Capture the cell that displays the provided text and extract its (x, y) central coordinate. 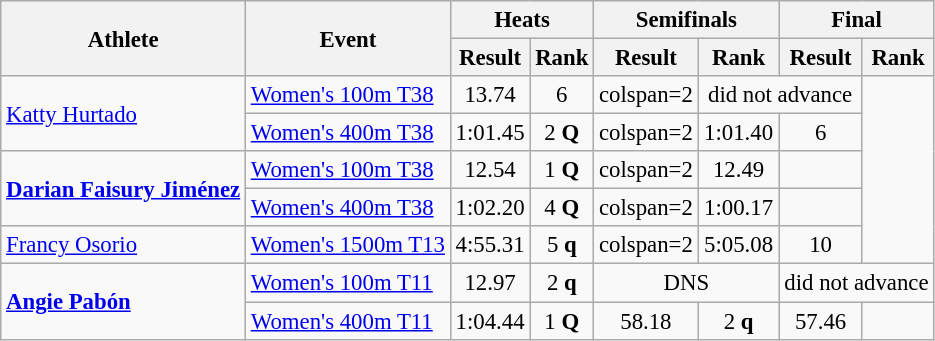
Women's 400m T11 (348, 321)
Katty Hurtado (124, 114)
2 Q (562, 133)
13.74 (490, 95)
57.46 (820, 321)
10 (820, 245)
Angie Pabón (124, 302)
Women's 100m T11 (348, 283)
Event (348, 38)
5:05.08 (738, 245)
Darian Faisury Jiménez (124, 188)
12.54 (490, 170)
1:00.17 (738, 208)
Francy Osorio (124, 245)
Heats (522, 20)
1:04.44 (490, 321)
Final (856, 20)
1:01.45 (490, 133)
DNS (686, 283)
5 q (562, 245)
1:01.40 (738, 133)
Women's 1500m T13 (348, 245)
Semifinals (686, 20)
Athlete (124, 38)
12.97 (490, 283)
4:55.31 (490, 245)
58.18 (646, 321)
4 Q (562, 208)
12.49 (738, 170)
1:02.20 (490, 208)
